Output the [x, y] coordinate of the center of the cell containing the given text.  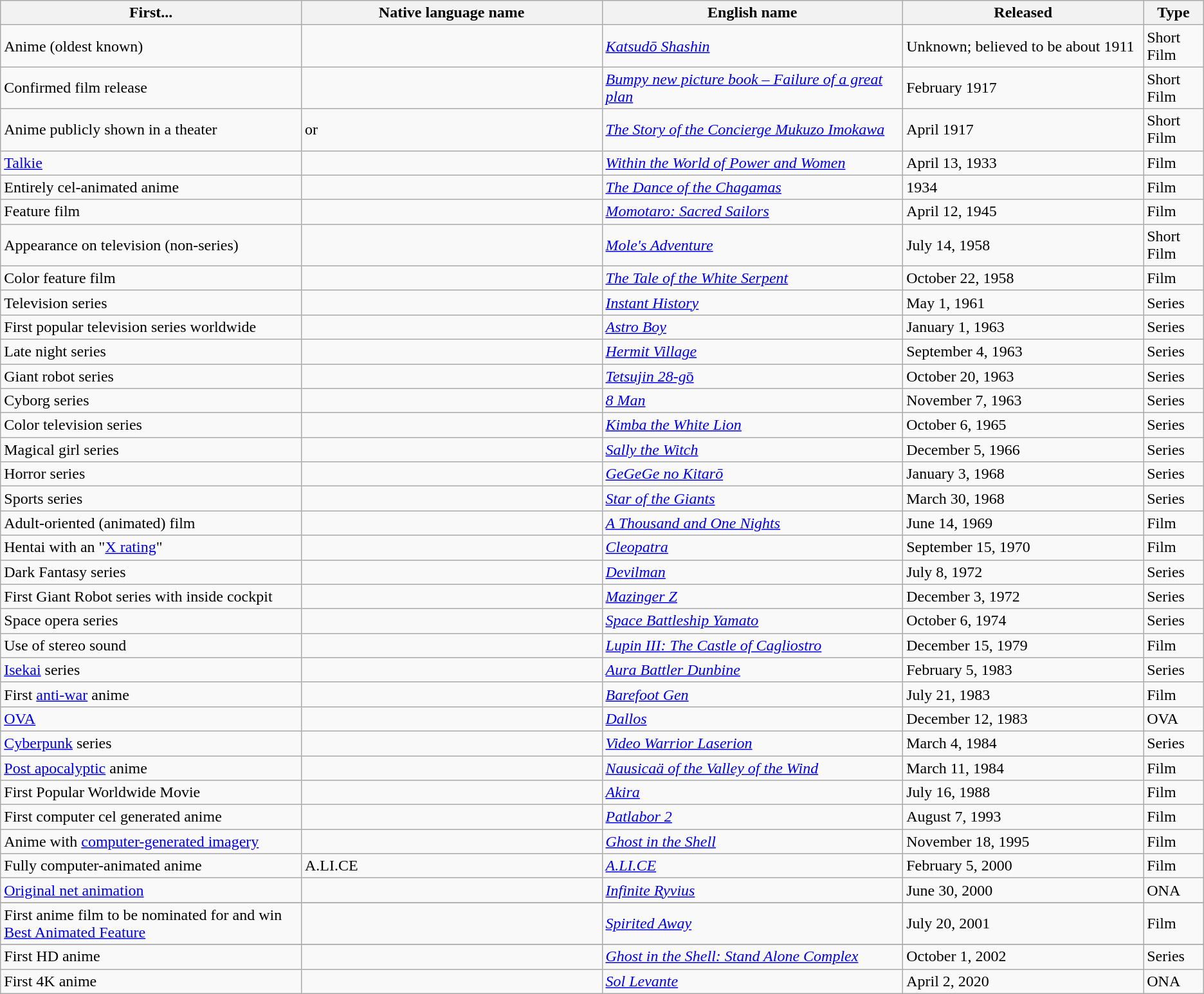
First Popular Worldwide Movie [151, 793]
Nausicaä of the Valley of the Wind [752, 768]
Video Warrior Laserion [752, 743]
First computer cel generated anime [151, 817]
Astro Boy [752, 327]
Fully computer-animated anime [151, 866]
Color feature film [151, 278]
Released [1023, 13]
8 Man [752, 401]
Sally the Witch [752, 450]
April 2, 2020 [1023, 981]
Anime (oldest known) [151, 46]
November 7, 1963 [1023, 401]
The Dance of the Chagamas [752, 187]
April 12, 1945 [1023, 212]
Talkie [151, 163]
Appearance on television (non-series) [151, 244]
February 5, 2000 [1023, 866]
January 3, 1968 [1023, 474]
Space opera series [151, 621]
Anime publicly shown in a theater [151, 130]
June 30, 2000 [1023, 890]
The Tale of the White Serpent [752, 278]
September 15, 1970 [1023, 548]
Kimba the White Lion [752, 425]
July 20, 2001 [1023, 924]
Giant robot series [151, 376]
Television series [151, 302]
Patlabor 2 [752, 817]
A Thousand and One Nights [752, 523]
Within the World of Power and Women [752, 163]
Mazinger Z [752, 596]
Lupin III: The Castle of Cagliostro [752, 645]
Confirmed film release [151, 87]
Ghost in the Shell [752, 842]
Akira [752, 793]
Magical girl series [151, 450]
Entirely cel-animated anime [151, 187]
Momotaro: Sacred Sailors [752, 212]
October 1, 2002 [1023, 957]
First HD anime [151, 957]
Instant History [752, 302]
Aura Battler Dunbine [752, 670]
Hentai with an "X rating" [151, 548]
Sports series [151, 499]
June 14, 1969 [1023, 523]
July 8, 1972 [1023, 572]
December 12, 1983 [1023, 719]
March 4, 1984 [1023, 743]
Cyborg series [151, 401]
July 21, 1983 [1023, 694]
Post apocalyptic anime [151, 768]
May 1, 1961 [1023, 302]
Ghost in the Shell: Stand Alone Complex [752, 957]
Cleopatra [752, 548]
Space Battleship Yamato [752, 621]
November 18, 1995 [1023, 842]
July 14, 1958 [1023, 244]
Mole's Adventure [752, 244]
February 1917 [1023, 87]
October 22, 1958 [1023, 278]
Barefoot Gen [752, 694]
Devilman [752, 572]
April 1917 [1023, 130]
Unknown; believed to be about 1911 [1023, 46]
Sol Levante [752, 981]
Katsudō Shashin [752, 46]
1934 [1023, 187]
Adult-oriented (animated) film [151, 523]
Isekai series [151, 670]
March 30, 1968 [1023, 499]
Color television series [151, 425]
Tetsujin 28-gō [752, 376]
October 6, 1965 [1023, 425]
Bumpy new picture book – Failure of a great plan [752, 87]
February 5, 1983 [1023, 670]
First... [151, 13]
Spirited Away [752, 924]
First anime film to be nominated for and win Best Animated Feature [151, 924]
Original net animation [151, 890]
First anti-war anime [151, 694]
The Story of the Concierge Mukuzo Imokawa [752, 130]
First Giant Robot series with inside cockpit [151, 596]
First 4K anime [151, 981]
Type [1174, 13]
Infinite Ryvius [752, 890]
December 3, 1972 [1023, 596]
March 11, 1984 [1023, 768]
Feature film [151, 212]
December 15, 1979 [1023, 645]
Use of stereo sound [151, 645]
Hermit Village [752, 351]
December 5, 1966 [1023, 450]
October 6, 1974 [1023, 621]
GeGeGe no Kitarō [752, 474]
April 13, 1933 [1023, 163]
Cyberpunk series [151, 743]
Star of the Giants [752, 499]
January 1, 1963 [1023, 327]
First popular television series worldwide [151, 327]
Dallos [752, 719]
September 4, 1963 [1023, 351]
Anime with computer-generated imagery [151, 842]
Late night series [151, 351]
July 16, 1988 [1023, 793]
August 7, 1993 [1023, 817]
Dark Fantasy series [151, 572]
October 20, 1963 [1023, 376]
English name [752, 13]
or [452, 130]
Native language name [452, 13]
Horror series [151, 474]
